For the text-containing cell, return its midpoint in [X, Y] coordinate format. 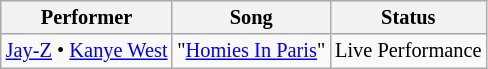
Status [408, 17]
Song [251, 17]
Jay-Z • Kanye West [87, 51]
Performer [87, 17]
Live Performance [408, 51]
"Homies In Paris" [251, 51]
